Detect which cell encompasses the target text, then output its (x, y) center coordinate. 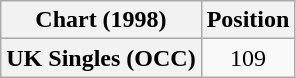
109 (248, 58)
UK Singles (OCC) (101, 58)
Position (248, 20)
Chart (1998) (101, 20)
